Detect which cell encompasses the target text, then output its (X, Y) center coordinate. 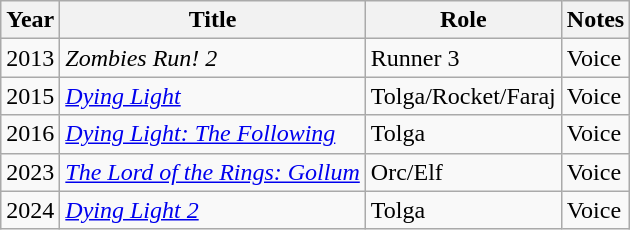
Title (213, 20)
Dying Light: The Following (213, 134)
The Lord of the Rings: Gollum (213, 172)
Dying Light (213, 96)
Dying Light 2 (213, 210)
Runner 3 (463, 58)
Tolga/Rocket/Faraj (463, 96)
Notes (595, 20)
2024 (30, 210)
Orc/Elf (463, 172)
Zombies Run! 2 (213, 58)
2023 (30, 172)
2016 (30, 134)
Role (463, 20)
2015 (30, 96)
Year (30, 20)
2013 (30, 58)
